Identify which cell holds the provided text, then report its [X, Y] central coordinate. 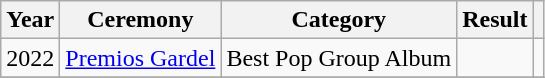
Premios Gardel [140, 58]
Best Pop Group Album [339, 58]
Ceremony [140, 20]
2022 [30, 58]
Result [495, 20]
Year [30, 20]
Category [339, 20]
